Return the [x, y] coordinate for the center point of the cell that contains the specified text.  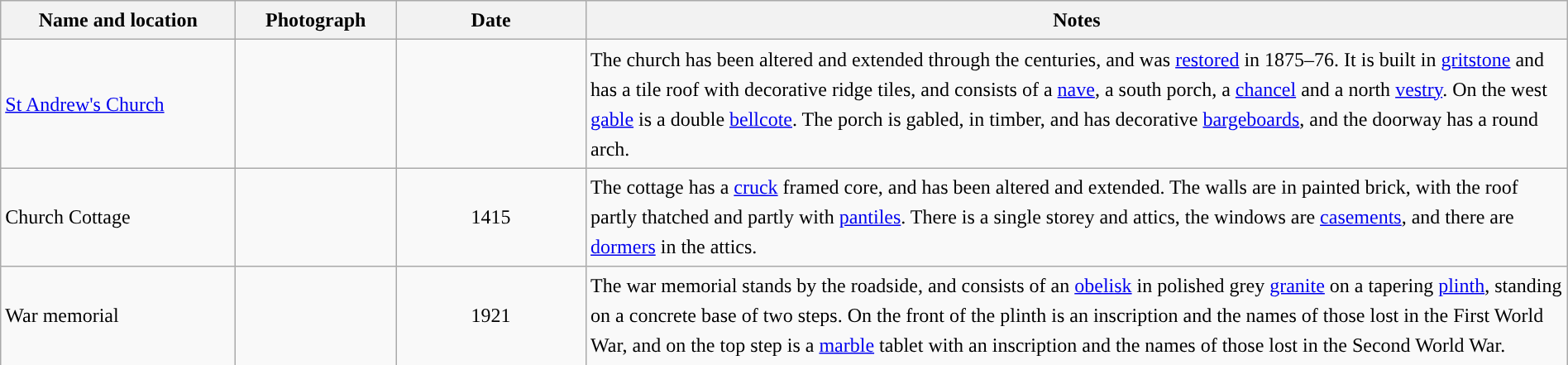
Photograph [316, 20]
Church Cottage [118, 217]
War memorial [118, 316]
1415 [491, 217]
Notes [1077, 20]
1921 [491, 316]
Name and location [118, 20]
Date [491, 20]
St Andrew's Church [118, 104]
